Provide the (x, y) coordinate of the cell's center where the given text is located.  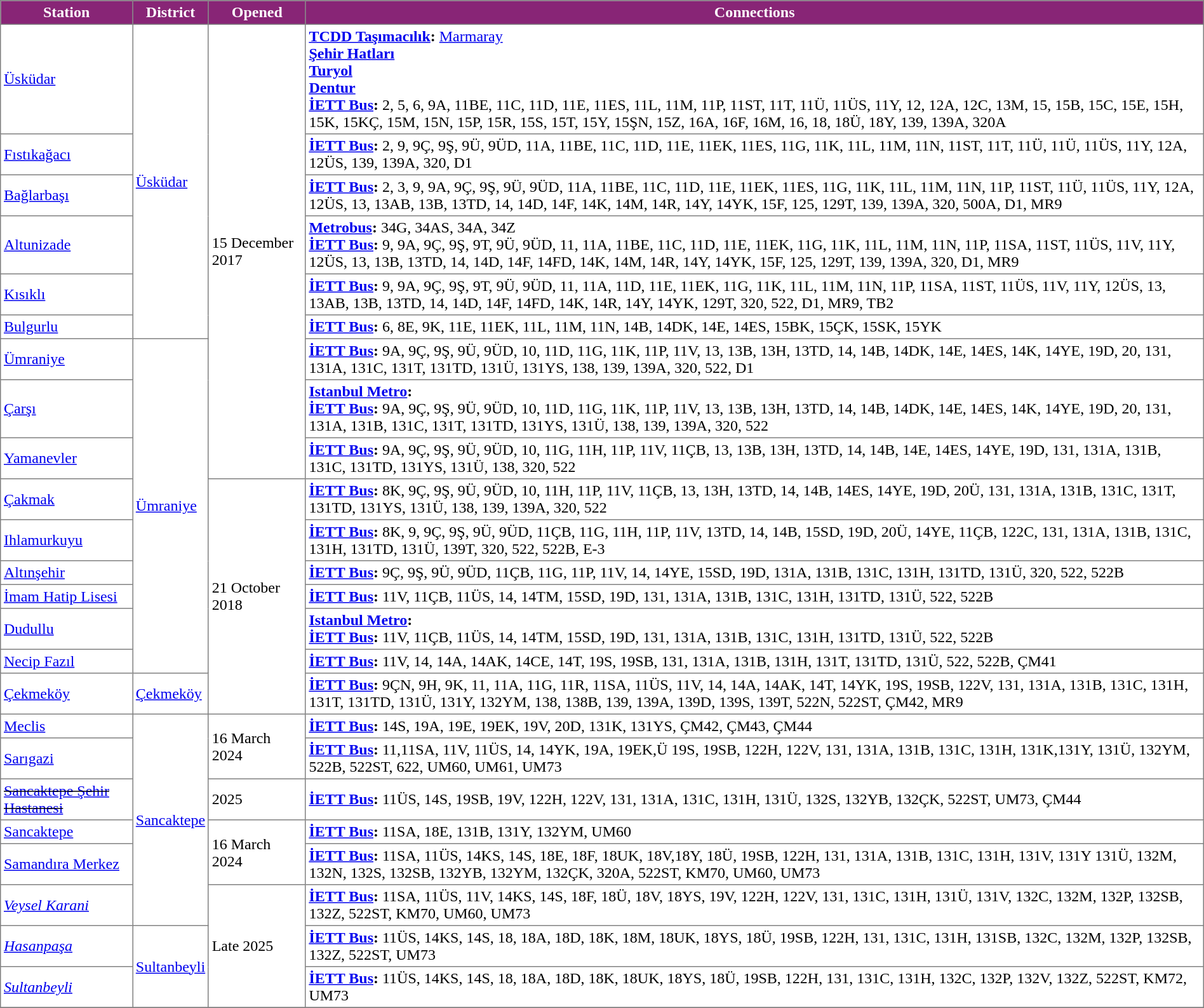
İETT Bus: 11ÜS, 14KS, 14S, 18, 18A, 18D, 18K, 18M, 18UK, 18YS, 18Ü, 19SB, 122H, 131, 131C, 131H, 131SB, 132C, 132M, 132P, 132SB, 132Z, 522ST, UM73 (754, 946)
Late 2025 (257, 946)
İETT Bus: 11V, 14, 14A, 14AK, 14CE, 14T, 19S, 19SB, 131, 131A, 131B, 131H, 131T, 131TD, 131Ü, 522, 522B, ÇM41 (754, 661)
Sarıgazi (67, 758)
İETT Bus: 11SA, 18E, 131B, 131Y, 132YM, UM60 (754, 832)
Çarşı (67, 409)
Altunizade (67, 245)
Hasanpaşa (67, 946)
Station (67, 13)
Veysel Karani (67, 905)
Opened (257, 13)
Meclis (67, 726)
Bağlarbaşı (67, 195)
Fıstıkağacı (67, 154)
İETT Bus: 9Ç, 9Ş, 9Ü, 9ÜD, 11ÇB, 11G, 11P, 11V, 14, 14YE, 15SD, 19D, 131A, 131B, 131C, 131H, 131TD, 131Ü, 320, 522, 522B (754, 573)
Necip Fazıl (67, 661)
İETT Bus: 14S, 19A, 19E, 19EK, 19V, 20D, 131K, 131YS, ÇM42, ÇM43, ÇM44 (754, 726)
Bulgurlu (67, 327)
Istanbul Metro: İETT Bus: 11V, 11ÇB, 11ÜS, 14, 14TM, 15SD, 19D, 131, 131A, 131B, 131C, 131H, 131TD, 131Ü, 522, 522B (754, 629)
Kısıklı (67, 294)
Altınşehir (67, 573)
District (171, 13)
15 December 2017 (257, 252)
Samandıra Merkez (67, 864)
Yamanevler (67, 458)
21 October 2018 (257, 596)
Connections (754, 13)
İETT Bus: 6, 8E, 9K, 11E, 11EK, 11L, 11M, 11N, 14B, 14DK, 14E, 14ES, 15BK, 15ÇK, 15SK, 15YK (754, 327)
İETT Bus: 11ÜS, 14KS, 14S, 18, 18A, 18D, 18K, 18UK, 18YS, 18Ü, 19SB, 122H, 131, 131C, 131H, 132C, 132P, 132V, 132Z, 522ST, KM72, UM73 (754, 987)
İETT Bus: 11V, 11ÇB, 11ÜS, 14, 14TM, 15SD, 19D, 131, 131A, 131B, 131C, 131H, 131TD, 131Ü, 522, 522B (754, 596)
Dudullu (67, 629)
İETT Bus: 11ÜS, 14S, 19SB, 19V, 122H, 122V, 131, 131A, 131C, 131H, 131Ü, 132S, 132YB, 132ÇK, 522ST, UM73, ÇM44 (754, 799)
İmam Hatip Lisesi (67, 596)
2025 (257, 799)
Çakmak (67, 499)
Sancaktepe Şehir Hastanesi (67, 799)
Ihlamurkuyu (67, 540)
